Determine the (X, Y) coordinate at the center of the cell enclosing the given text.  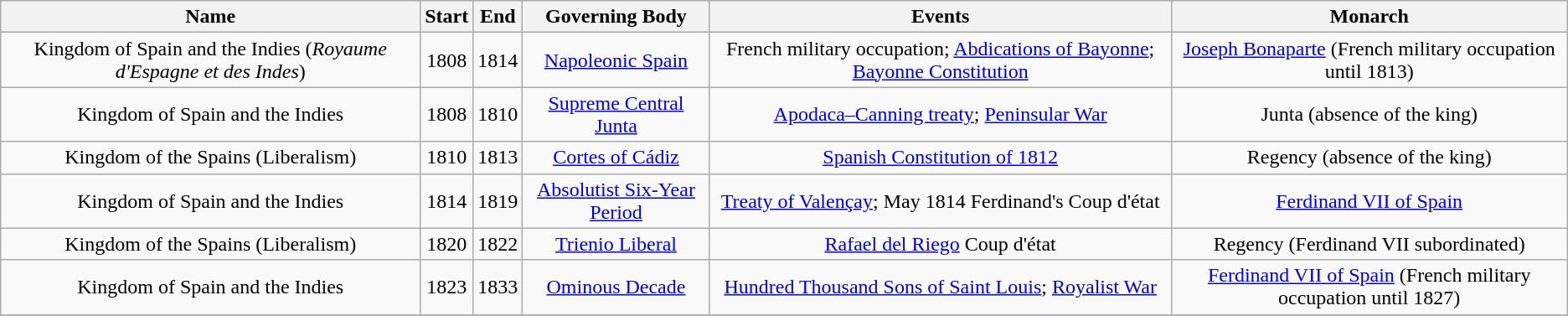
1823 (447, 287)
Hundred Thousand Sons of Saint Louis; Royalist War (940, 287)
1819 (498, 201)
Treaty of Valençay; May 1814 Ferdinand's Coup d'état (940, 201)
Junta (absence of the king) (1369, 114)
Events (940, 17)
Ominous Decade (616, 287)
Trienio Liberal (616, 244)
Absolutist Six-Year Period (616, 201)
Supreme Central Junta (616, 114)
Monarch (1369, 17)
Ferdinand VII of Spain (1369, 201)
1820 (447, 244)
Ferdinand VII of Spain (French military occupation until 1827) (1369, 287)
French military occupation; Abdications of Bayonne; Bayonne Constitution (940, 60)
1813 (498, 158)
Governing Body (616, 17)
Name (211, 17)
Joseph Bonaparte (French military occupation until 1813) (1369, 60)
Regency (absence of the king) (1369, 158)
Cortes of Cádiz (616, 158)
End (498, 17)
Kingdom of Spain and the Indies (Royaume d'Espagne et des Indes) (211, 60)
Apodaca–Canning treaty; Peninsular War (940, 114)
1833 (498, 287)
Napoleonic Spain (616, 60)
1822 (498, 244)
Spanish Constitution of 1812 (940, 158)
Start (447, 17)
Regency (Ferdinand VII subordinated) (1369, 244)
Rafael del Riego Coup d'état (940, 244)
